Capture the cell that displays the provided text and extract its [X, Y] central coordinate. 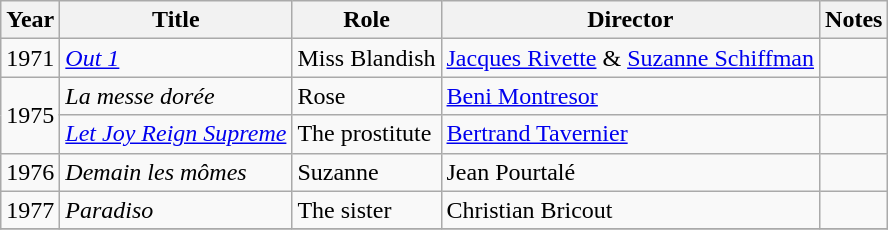
Out 1 [176, 58]
Notes [854, 20]
1975 [30, 115]
La messe dorée [176, 96]
The prostitute [366, 134]
Beni Montresor [630, 96]
Demain les mômes [176, 172]
Paradiso [176, 210]
1971 [30, 58]
Let Joy Reign Supreme [176, 134]
Jacques Rivette & Suzanne Schiffman [630, 58]
Director [630, 20]
Christian Bricout [630, 210]
Bertrand Tavernier [630, 134]
The sister [366, 210]
Jean Pourtalé [630, 172]
Rose [366, 96]
Suzanne [366, 172]
Year [30, 20]
Title [176, 20]
Role [366, 20]
1977 [30, 210]
Miss Blandish [366, 58]
1976 [30, 172]
